Extract the [X, Y] coordinate from the center of the cell holding the provided text.  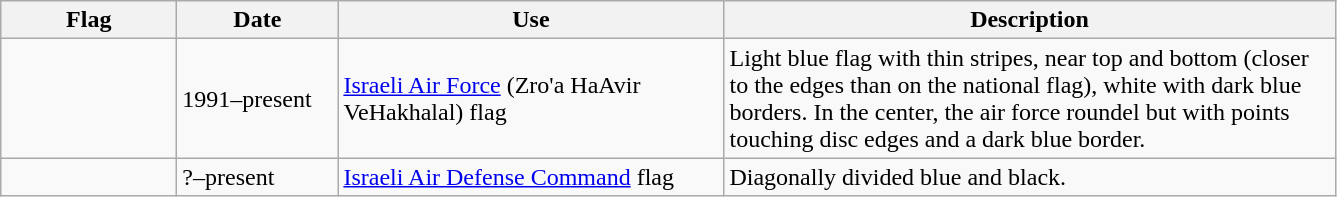
Israeli Air Force (Zro'a HaAvir VeHakhalal) flag [531, 98]
1991–present [258, 98]
Diagonally divided blue and black. [1030, 177]
Description [1030, 20]
?–present [258, 177]
Flag [89, 20]
Israeli Air Defense Command flag [531, 177]
Use [531, 20]
Date [258, 20]
